Scan for the cell matching the given text and deliver its (X, Y) coordinate at center. 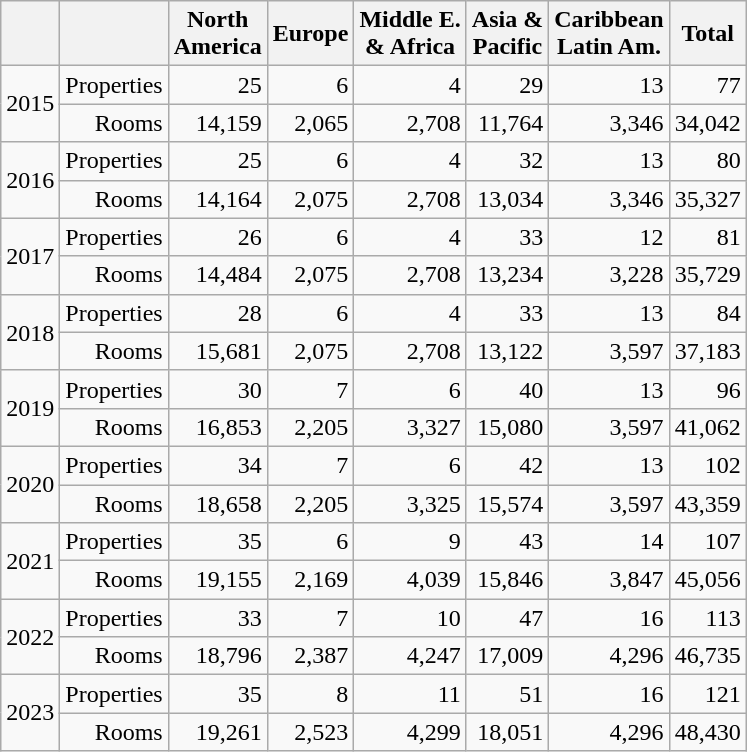
13,034 (507, 199)
13,234 (507, 275)
12 (609, 237)
18,796 (218, 656)
37,183 (708, 351)
2,523 (310, 732)
35,327 (708, 199)
NorthAmerica (218, 34)
Europe (310, 34)
35,729 (708, 275)
2019 (30, 408)
43,359 (708, 503)
40 (507, 389)
107 (708, 542)
113 (708, 618)
4,247 (410, 656)
32 (507, 161)
26 (218, 237)
96 (708, 389)
13,122 (507, 351)
3,847 (609, 580)
34 (218, 465)
3,325 (410, 503)
4,039 (410, 580)
2,387 (310, 656)
77 (708, 85)
15,846 (507, 580)
10 (410, 618)
16,853 (218, 427)
17,009 (507, 656)
28 (218, 313)
2021 (30, 561)
2,169 (310, 580)
2023 (30, 713)
Middle E.& Africa (410, 34)
30 (218, 389)
80 (708, 161)
2,065 (310, 123)
42 (507, 465)
15,681 (218, 351)
14 (609, 542)
48,430 (708, 732)
102 (708, 465)
Total (708, 34)
41,062 (708, 427)
CaribbeanLatin Am. (609, 34)
Asia &Pacific (507, 34)
84 (708, 313)
4,299 (410, 732)
3,327 (410, 427)
121 (708, 694)
11 (410, 694)
2022 (30, 637)
19,155 (218, 580)
2016 (30, 180)
15,080 (507, 427)
47 (507, 618)
15,574 (507, 503)
14,484 (218, 275)
45,056 (708, 580)
43 (507, 542)
8 (310, 694)
81 (708, 237)
2018 (30, 332)
18,051 (507, 732)
2015 (30, 104)
14,164 (218, 199)
18,658 (218, 503)
14,159 (218, 123)
34,042 (708, 123)
11,764 (507, 123)
2017 (30, 256)
46,735 (708, 656)
9 (410, 542)
29 (507, 85)
3,228 (609, 275)
2020 (30, 484)
19,261 (218, 732)
51 (507, 694)
